Determine the (x, y) coordinate at the center of the cell enclosing the given text.  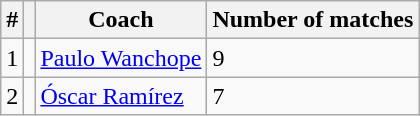
9 (313, 58)
1 (12, 58)
Number of matches (313, 20)
7 (313, 96)
2 (12, 96)
Óscar Ramírez (121, 96)
Coach (121, 20)
# (12, 20)
Paulo Wanchope (121, 58)
